Return (X, Y) of the center of cell containing provided text 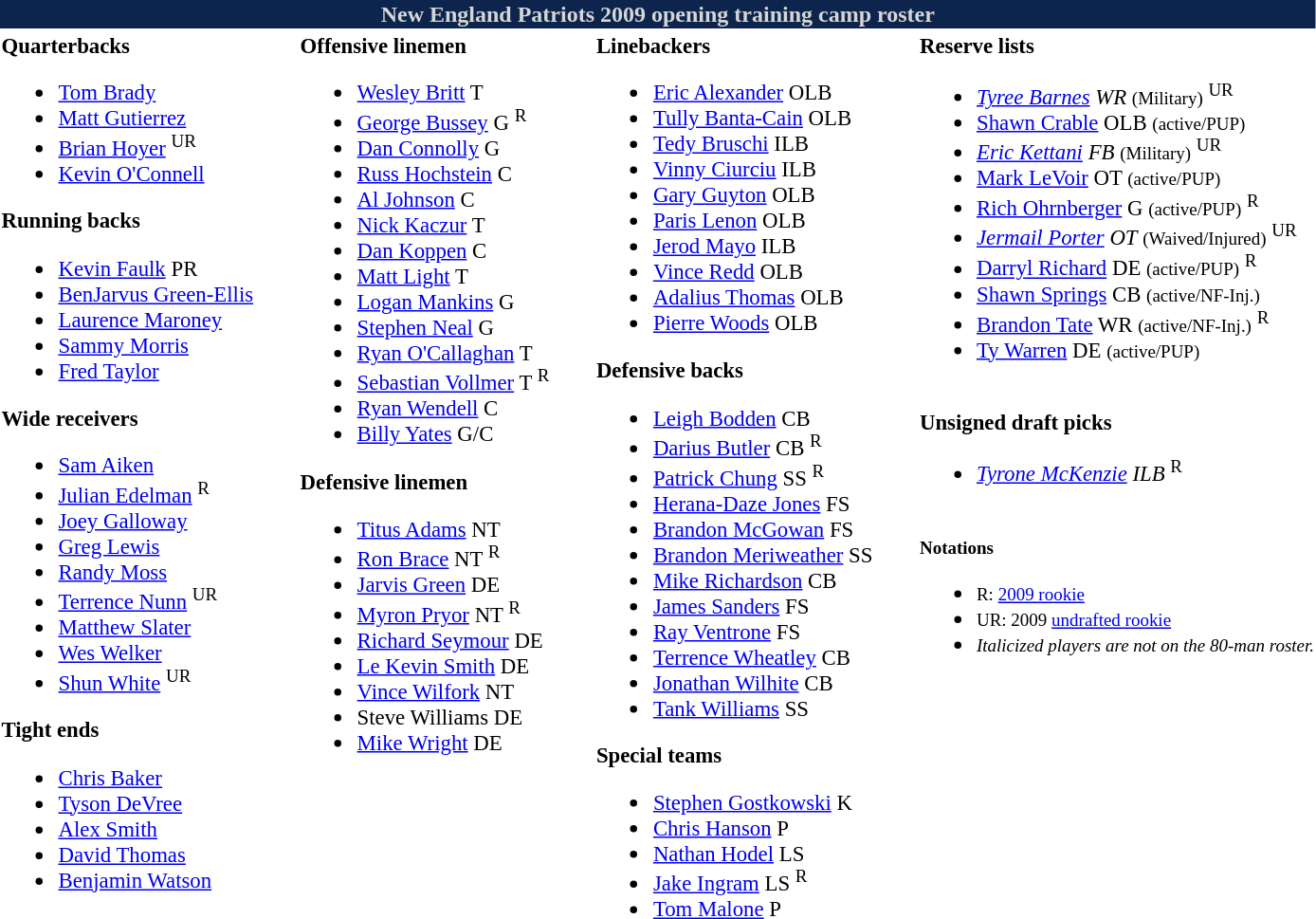
New England Patriots 2009 opening training camp roster (658, 14)
